Capture the cell that displays the provided text and extract its [X, Y] central coordinate. 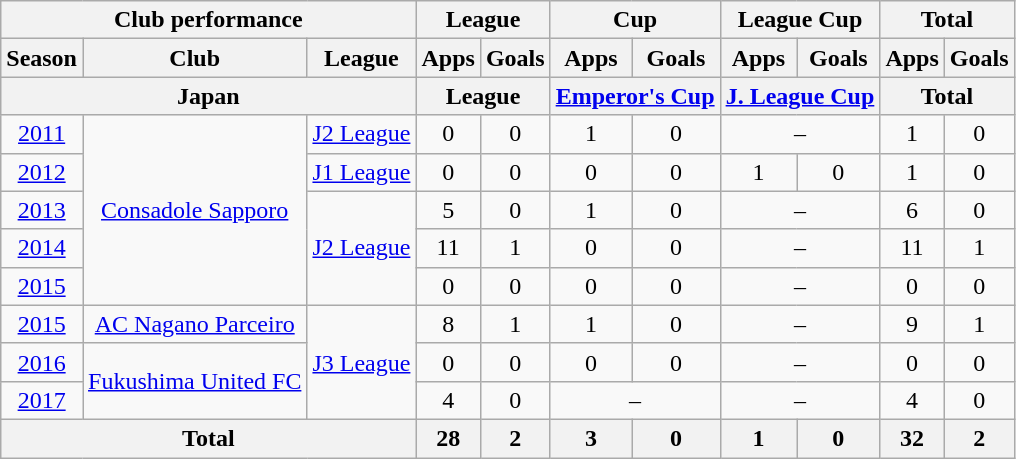
Season [42, 58]
2011 [42, 134]
J. League Cup [800, 96]
5 [448, 210]
2017 [42, 400]
2014 [42, 248]
Club [194, 58]
AC Nagano Parceiro [194, 324]
3 [591, 438]
8 [448, 324]
28 [448, 438]
9 [912, 324]
Club performance [208, 20]
Fukushima United FC [194, 381]
6 [912, 210]
2012 [42, 172]
Japan [208, 96]
Cup [635, 20]
J1 League [362, 172]
League Cup [800, 20]
2016 [42, 362]
2013 [42, 210]
Emperor's Cup [635, 96]
Consadole Sapporo [194, 210]
32 [912, 438]
J3 League [362, 362]
